Provide the [X, Y] coordinate of the cell's center where the given text is located.  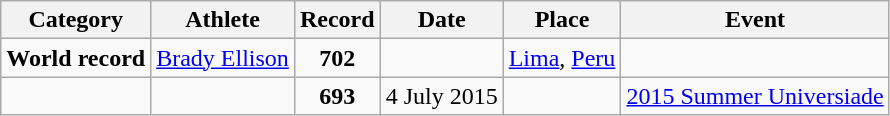
Record [337, 20]
Athlete [223, 20]
World record [76, 58]
4 July 2015 [442, 96]
Date [442, 20]
693 [337, 96]
2015 Summer Universiade [755, 96]
Place [562, 20]
Lima, Peru [562, 58]
702 [337, 58]
Event [755, 20]
Category [76, 20]
Brady Ellison [223, 58]
